Detect which cell encompasses the target text, then output its [x, y] center coordinate. 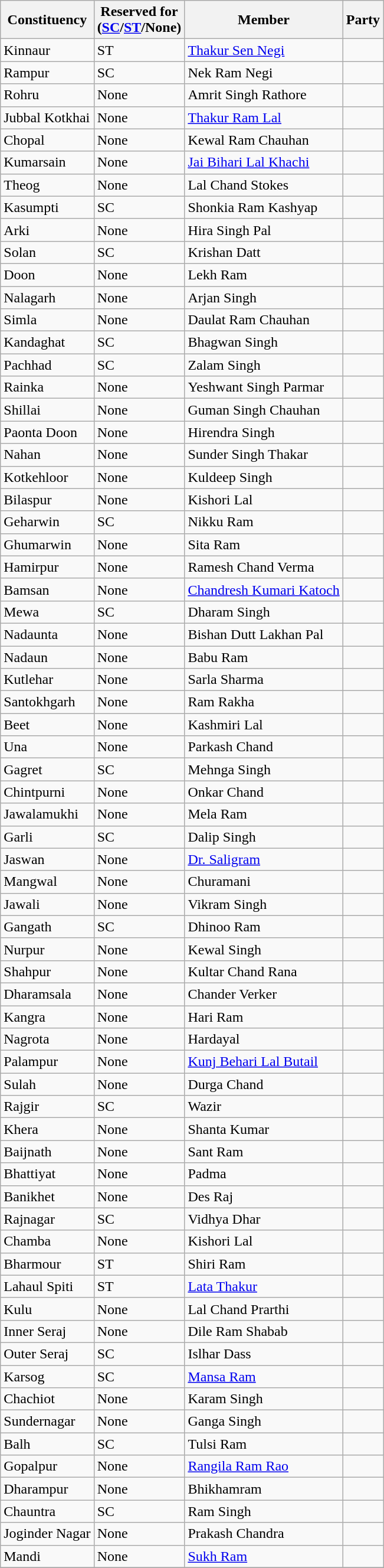
Rainka [47, 387]
Babu Ram [264, 657]
Shonkia Ram Kashyap [264, 207]
Santokhgarh [47, 702]
Dile Ram Shabab [264, 1331]
Kultar Chand Rana [264, 972]
Chandresh Kumari Katoch [264, 589]
Rajgir [47, 1107]
Nahan [47, 455]
Rajnagar [47, 1219]
Shiri Ram [264, 1264]
Durga Chand [264, 1084]
Bhagwan Singh [264, 343]
Wazir [264, 1107]
Chauntra [47, 1511]
Arki [47, 230]
Kandaghat [47, 343]
Chander Verker [264, 994]
Thakur Ram Lal [264, 118]
Mewa [47, 612]
Beet [47, 725]
Mandi [47, 1556]
Hardayal [264, 1039]
Kasumpti [47, 207]
Islhar Dass [264, 1354]
Des Raj [264, 1197]
Arjan Singh [264, 297]
Bhikhamram [264, 1489]
Parkash Chand [264, 747]
Jawali [47, 904]
Lahaul Spiti [47, 1286]
Geharwin [47, 522]
Pachhad [47, 365]
Guman Singh Chauhan [264, 410]
Chintpurni [47, 792]
Lal Chand Prarthi [264, 1309]
Solan [47, 252]
Reserved for(SC/ST/None) [139, 20]
Shillai [47, 410]
Yeshwant Singh Parmar [264, 387]
Hirendra Singh [264, 432]
Sukh Ram [264, 1556]
Sunder Singh Thakar [264, 455]
Lal Chand Stokes [264, 185]
Sundernagar [47, 1422]
Dharamsala [47, 994]
Thakur Sen Negi [264, 50]
Dr. Saligram [264, 859]
Paonta Doon [47, 432]
Dharam Singh [264, 612]
Joginder Nagar [47, 1534]
Bishan Dutt Lakhan Pal [264, 634]
Krishan Datt [264, 252]
Kinnaur [47, 50]
Mansa Ram [264, 1377]
Dhinoo Ram [264, 927]
Doon [47, 275]
Sant Ram [264, 1152]
Vikram Singh [264, 904]
Khera [47, 1129]
Onkar Chand [264, 792]
Hira Singh Pal [264, 230]
Balh [47, 1444]
Lata Thakur [264, 1286]
Shahpur [47, 972]
Ganga Singh [264, 1422]
Sarla Sharma [264, 680]
Kuldeep Singh [264, 477]
Party [363, 20]
Outer Seraj [47, 1354]
Bilaspur [47, 500]
Inner Seraj [47, 1331]
Chamba [47, 1241]
Kashmiri Lal [264, 725]
Jai Bihari Lal Khachi [264, 162]
Kewal Singh [264, 949]
Ghumarwin [47, 545]
Churamani [264, 882]
Sulah [47, 1084]
Dharampur [47, 1489]
Ram Singh [264, 1511]
Mela Ram [264, 814]
Shanta Kumar [264, 1129]
Chopal [47, 140]
Karsog [47, 1377]
Nadaunta [47, 634]
Nek Ram Negi [264, 73]
Rohru [47, 95]
Nagrota [47, 1039]
Baijnath [47, 1152]
Bamsan [47, 589]
Dalip Singh [264, 837]
Member [264, 20]
Zalam Singh [264, 365]
Nadaun [47, 657]
Nurpur [47, 949]
Kangra [47, 1016]
Amrit Singh Rathore [264, 95]
Kutlehar [47, 680]
Garli [47, 837]
Jawalamukhi [47, 814]
Tulsi Ram [264, 1444]
Gopalpur [47, 1466]
Kewal Ram Chauhan [264, 140]
Banikhet [47, 1197]
Kotkehloor [47, 477]
Simla [47, 320]
Sita Ram [264, 545]
Theog [47, 185]
Bharmour [47, 1264]
Hamirpur [47, 567]
Bhattiyat [47, 1174]
Gagret [47, 770]
Palampur [47, 1062]
Mangwal [47, 882]
Karam Singh [264, 1399]
Una [47, 747]
Padma [264, 1174]
Jaswan [47, 859]
Lekh Ram [264, 275]
Vidhya Dhar [264, 1219]
Ramesh Chand Verma [264, 567]
Chachiot [47, 1399]
Gangath [47, 927]
Daulat Ram Chauhan [264, 320]
Mehnga Singh [264, 770]
Jubbal Kotkhai [47, 118]
Kulu [47, 1309]
Kumarsain [47, 162]
Constituency [47, 20]
Ram Rakha [264, 702]
Hari Ram [264, 1016]
Nalagarh [47, 297]
Nikku Ram [264, 522]
Rangila Ram Rao [264, 1466]
Kunj Behari Lal Butail [264, 1062]
Prakash Chandra [264, 1534]
Rampur [47, 73]
